Detect which cell encompasses the target text, then output its [x, y] center coordinate. 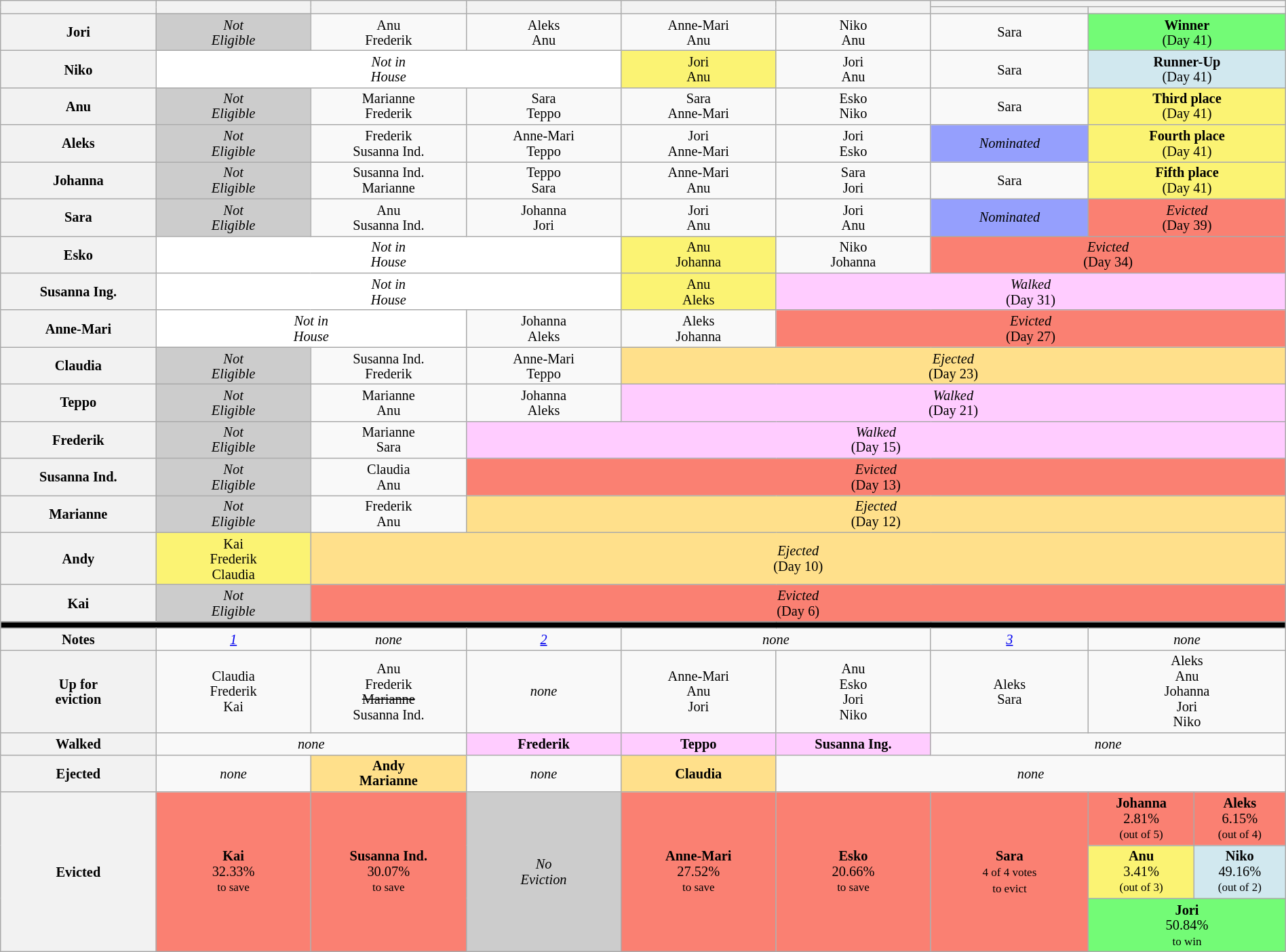
AnuAleks [699, 292]
SaraTeppo [543, 106]
Aleks [79, 144]
Anne-MariAnuJori [699, 691]
NikoAnu [853, 33]
AleksJohanna [699, 328]
Walked(Day 31) [1031, 292]
Evicted(Day 27) [1031, 328]
MarianneSara [388, 439]
Ejected(Day 10) [798, 559]
Niko49.16%(out of 2) [1240, 872]
Fourth place(Day 41) [1187, 144]
Third place(Day 41) [1187, 106]
AnuEskoJoriNiko [853, 691]
Evicted(Day 6) [798, 603]
FrederikAnu [388, 514]
SaraJori [853, 180]
JoriEsko [853, 144]
Esko20.66%to save [853, 871]
KaiFrederikClaudia [233, 559]
JohannaJori [543, 217]
Walked(Day 15) [876, 439]
Fifth place(Day 41) [1187, 180]
NoEviction [543, 871]
Susanna Ind.Marianne [388, 180]
Walked(Day 21) [954, 403]
Kai [79, 603]
Runner-Up(Day 41) [1187, 69]
Evicted(Day 39) [1187, 217]
Susanna Ind.30.07%to save [388, 871]
EskoNiko [853, 106]
Kai32.33%to save [233, 871]
AnuFrederikMarianneSusanna Ind. [388, 691]
JoriAnne-Mari [699, 144]
Anne-Mari27.52%to save [699, 871]
Ejected(Day 12) [876, 514]
2 [543, 639]
AnuSusanna Ind. [388, 217]
Evicted [79, 871]
Winner(Day 41) [1187, 33]
Esko [79, 255]
Up foreviction [79, 691]
1 [233, 639]
MarianneAnu [388, 403]
Aleks6.15%(out of 4) [1240, 818]
Ejected [79, 773]
Marianne [79, 514]
Susanna Ind. [79, 477]
AleksSara [1009, 691]
FrederikSusanna Ind. [388, 144]
SaraAnne-Mari [699, 106]
ClaudiaAnu [388, 477]
AleksAnuJohannaJoriNiko [1187, 691]
Susanna Ind.Frederik [388, 366]
Jori50.84%to win [1187, 925]
Andy [79, 559]
Walked [79, 744]
Notes [79, 639]
Johanna2.81%(out of 5) [1142, 818]
Sara4 of 4 votesto evict [1009, 871]
MarianneFrederik [388, 106]
Anu3.41%(out of 3) [1142, 872]
AnuJohanna [699, 255]
Anu [79, 106]
ClaudiaFrederikKai [233, 691]
Johanna [79, 180]
AndyMarianne [388, 773]
3 [1009, 639]
NikoJohanna [853, 255]
Niko [79, 69]
Ejected(Day 23) [954, 366]
TeppoSara [543, 180]
Evicted(Day 34) [1108, 255]
AnuFrederik [388, 33]
AleksAnu [543, 33]
Evicted(Day 13) [876, 477]
Jori [79, 33]
Anne-Mari [79, 328]
